Return [x, y] of the center of cell containing provided text 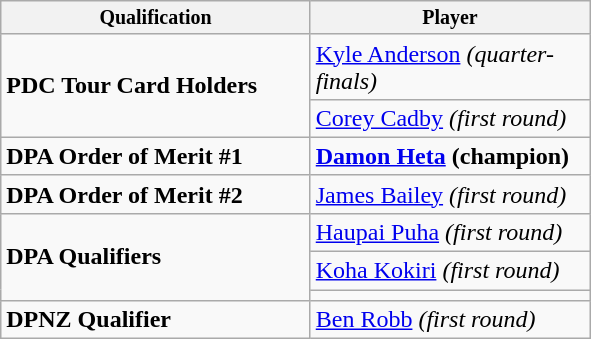
DPA Qualifiers [156, 256]
DPA Order of Merit #2 [156, 194]
Kyle Anderson (quarter-finals) [450, 66]
Haupai Puha (first round) [450, 232]
Koha Kokiri (first round) [450, 271]
DPNZ Qualifier [156, 320]
Damon Heta (champion) [450, 156]
Qualification [156, 18]
Corey Cadby (first round) [450, 118]
James Bailey (first round) [450, 194]
Ben Robb (first round) [450, 320]
DPA Order of Merit #1 [156, 156]
Player [450, 18]
PDC Tour Card Holders [156, 86]
